Return the [X, Y] coordinate for the center point of the cell that contains the specified text.  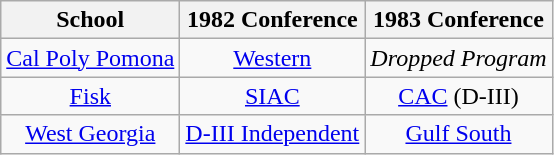
Gulf South [458, 134]
Fisk [90, 96]
SIAC [272, 96]
D-III Independent [272, 134]
Dropped Program [458, 58]
Cal Poly Pomona [90, 58]
CAC (D-III) [458, 96]
1982 Conference [272, 20]
School [90, 20]
1983 Conference [458, 20]
West Georgia [90, 134]
Western [272, 58]
